Output the [x, y] coordinate of the center of the cell containing the given text.  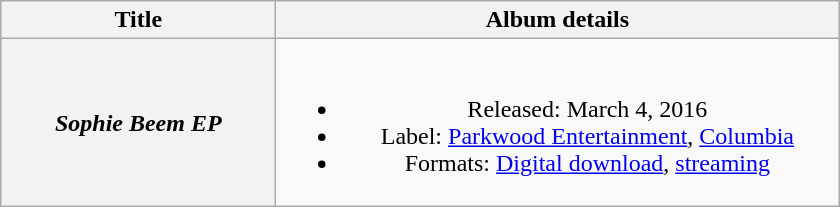
Title [138, 20]
Album details [558, 20]
Sophie Beem EP [138, 122]
Released: March 4, 2016Label: Parkwood Entertainment, ColumbiaFormats: Digital download, streaming [558, 122]
